Detect which cell encompasses the target text, then output its (X, Y) center coordinate. 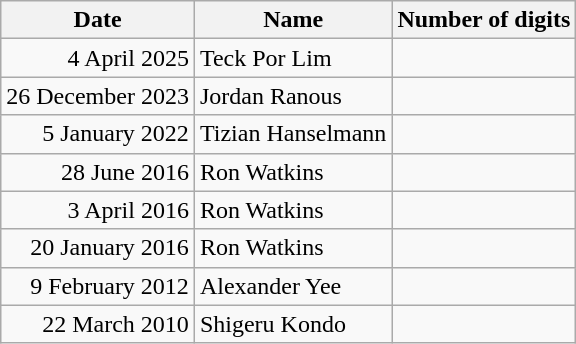
Teck Por Lim (292, 58)
28 June 2016 (98, 172)
22 March 2010 (98, 324)
20 January 2016 (98, 248)
Date (98, 20)
9 February 2012 (98, 286)
Name (292, 20)
5 January 2022 (98, 134)
26 December 2023 (98, 96)
3 April 2016 (98, 210)
Shigeru Kondo (292, 324)
4 April 2025 (98, 58)
Jordan Ranous (292, 96)
Alexander Yee (292, 286)
Tizian Hanselmann (292, 134)
Number of digits (484, 20)
